From the cell containing the given text, extract its center point as (X, Y) coordinate. 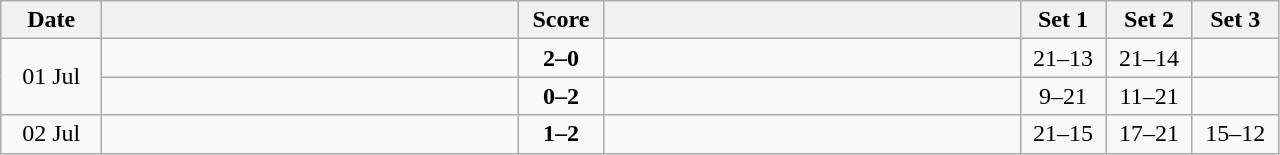
15–12 (1235, 134)
Set 2 (1149, 20)
02 Jul (52, 134)
Date (52, 20)
1–2 (561, 134)
21–13 (1063, 58)
Set 1 (1063, 20)
9–21 (1063, 96)
0–2 (561, 96)
11–21 (1149, 96)
2–0 (561, 58)
21–15 (1063, 134)
17–21 (1149, 134)
Set 3 (1235, 20)
21–14 (1149, 58)
Score (561, 20)
01 Jul (52, 77)
